Find where the given text appears and provide that cell's center as (X, Y) coordinate. 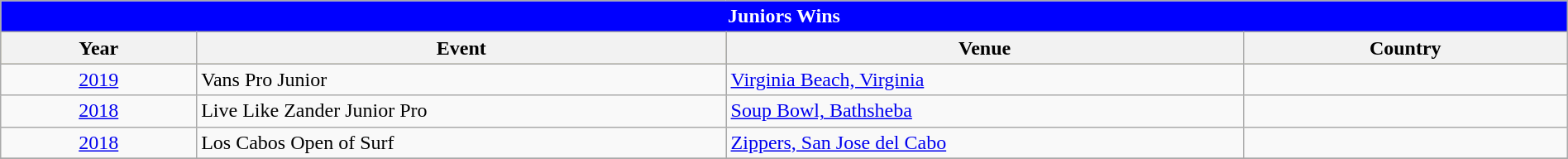
Event (461, 48)
Venue (984, 48)
Juniors Wins (784, 17)
Los Cabos Open of Surf (461, 142)
Country (1405, 48)
Zippers, San Jose del Cabo (984, 142)
Year (99, 48)
Virginia Beach, Virginia (984, 79)
2019 (99, 79)
Live Like Zander Junior Pro (461, 111)
Soup Bowl, Bathsheba (984, 111)
Vans Pro Junior (461, 79)
